Extract the (x, y) coordinate from the center of the cell holding the provided text.  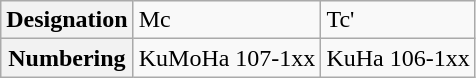
Numbering (67, 58)
KuMoHa 107-1xx (227, 58)
KuHa 106-1xx (398, 58)
Designation (67, 20)
Tc' (398, 20)
Mc (227, 20)
